Identify which cell holds the provided text, then report its [X, Y] central coordinate. 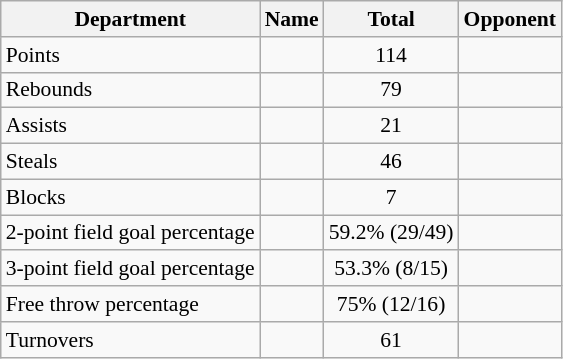
Blocks [130, 197]
Free throw percentage [130, 304]
61 [392, 340]
Opponent [510, 19]
Points [130, 55]
Turnovers [130, 340]
Assists [130, 126]
21 [392, 126]
46 [392, 162]
114 [392, 55]
79 [392, 90]
2-point field goal percentage [130, 233]
7 [392, 197]
53.3% (8/15) [392, 269]
75% (12/16) [392, 304]
3-point field goal percentage [130, 269]
Rebounds [130, 90]
Department [130, 19]
Steals [130, 162]
Total [392, 19]
59.2% (29/49) [392, 233]
Name [292, 19]
